Capture the cell that displays the provided text and extract its (x, y) central coordinate. 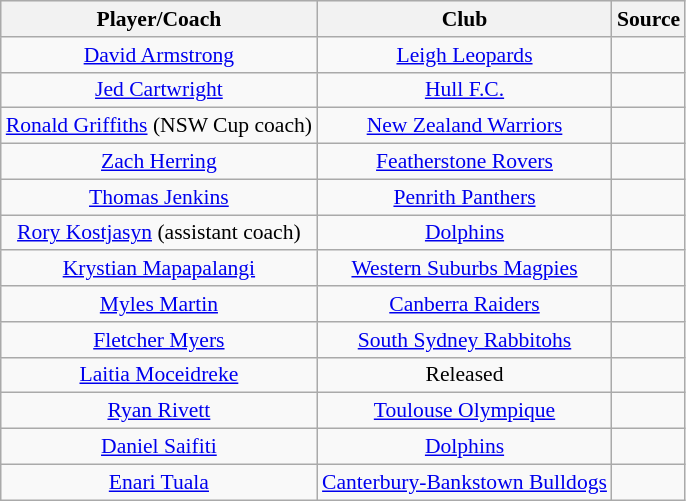
Player/Coach (159, 19)
Jed Cartwright (159, 90)
Ryan Rivett (159, 411)
Rory Kostjasyn (assistant coach) (159, 233)
David Armstrong (159, 55)
Source (648, 19)
Western Suburbs Magpies (464, 269)
Ronald Griffiths (NSW Cup coach) (159, 126)
Club (464, 19)
Laitia Moceidreke (159, 375)
Thomas Jenkins (159, 197)
Zach Herring (159, 162)
New Zealand Warriors (464, 126)
Featherstone Rovers (464, 162)
Hull F.C. (464, 90)
Myles Martin (159, 304)
Leigh Leopards (464, 55)
Canterbury-Bankstown Bulldogs (464, 482)
Released (464, 375)
Penrith Panthers (464, 197)
Enari Tuala (159, 482)
South Sydney Rabbitohs (464, 340)
Canberra Raiders (464, 304)
Daniel Saifiti (159, 447)
Fletcher Myers (159, 340)
Toulouse Olympique (464, 411)
Krystian Mapapalangi (159, 269)
